Identify which cell holds the provided text, then report its (x, y) central coordinate. 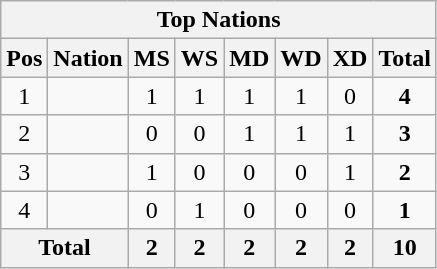
Top Nations (219, 20)
10 (405, 248)
MS (152, 58)
Pos (24, 58)
XD (350, 58)
Nation (88, 58)
WD (301, 58)
MD (250, 58)
WS (199, 58)
